Return [x, y] of the center of cell containing provided text 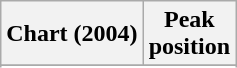
Peakposition [189, 34]
Chart (2004) [72, 34]
